Return the [x, y] coordinate for the center point of the cell that contains the specified text.  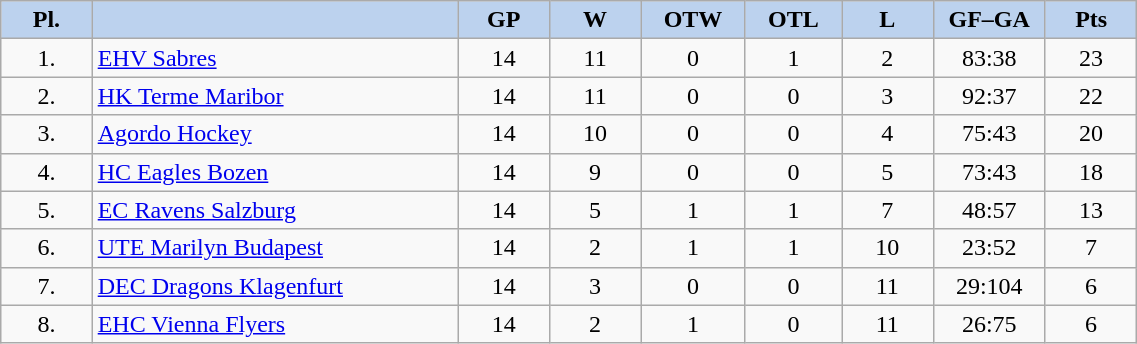
EHV Sabres [275, 58]
W [594, 20]
Agordo Hockey [275, 134]
Pts [1090, 20]
OTW [693, 20]
L [888, 20]
23 [1090, 58]
1. [46, 58]
OTL [793, 20]
18 [1090, 172]
2. [46, 96]
29:104 [989, 286]
73:43 [989, 172]
83:38 [989, 58]
EC Ravens Salzburg [275, 210]
13 [1090, 210]
48:57 [989, 210]
3. [46, 134]
UTE Marilyn Budapest [275, 248]
EHC Vienna Flyers [275, 324]
23:52 [989, 248]
8. [46, 324]
4. [46, 172]
22 [1090, 96]
HK Terme Maribor [275, 96]
26:75 [989, 324]
HC Eagles Bozen [275, 172]
20 [1090, 134]
6. [46, 248]
4 [888, 134]
7. [46, 286]
Pl. [46, 20]
75:43 [989, 134]
GP [504, 20]
DEC Dragons Klagenfurt [275, 286]
GF–GA [989, 20]
92:37 [989, 96]
9 [594, 172]
5. [46, 210]
